Find where the given text appears and provide that cell's center as [x, y] coordinate. 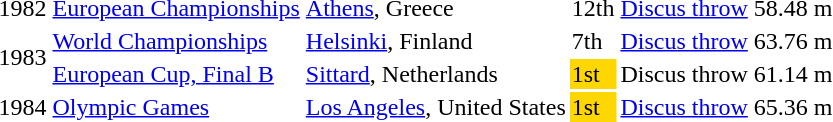
Olympic Games [176, 107]
7th [593, 41]
European Cup, Final B [176, 74]
World Championships [176, 41]
Helsinki, Finland [436, 41]
Los Angeles, United States [436, 107]
Sittard, Netherlands [436, 74]
